Capture the cell that displays the provided text and extract its (x, y) central coordinate. 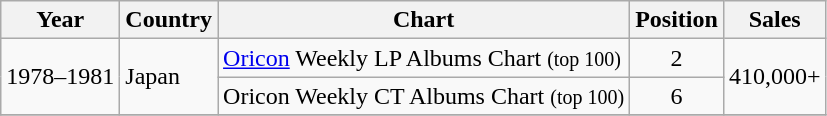
6 (677, 96)
Oricon Weekly CT Albums Chart (top 100) (424, 96)
Position (677, 20)
Year (60, 20)
1978–1981 (60, 77)
Chart (424, 20)
Japan (169, 77)
410,000+ (774, 77)
Sales (774, 20)
Country (169, 20)
2 (677, 58)
Oricon Weekly LP Albums Chart (top 100) (424, 58)
